Identify which cell holds the provided text, then report its (x, y) central coordinate. 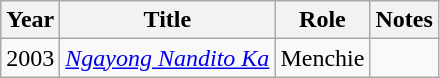
Title (168, 20)
Role (322, 20)
Ngayong Nandito Ka (168, 58)
Menchie (322, 58)
Year (30, 20)
2003 (30, 58)
Notes (404, 20)
